Output the [x, y] coordinate of the center of the cell containing the given text.  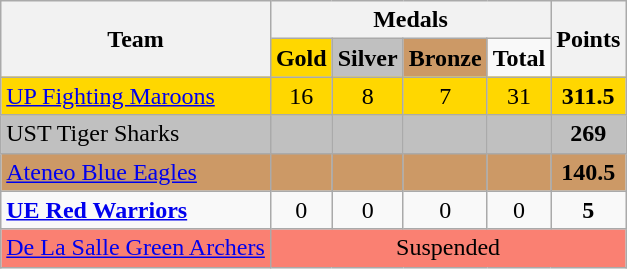
Total [519, 58]
Points [588, 39]
Ateneo Blue Eagles [136, 172]
Gold [301, 58]
16 [301, 96]
7 [445, 96]
Silver [368, 58]
Bronze [445, 58]
Team [136, 39]
De La Salle Green Archers [136, 248]
140.5 [588, 172]
311.5 [588, 96]
269 [588, 134]
Suspended [448, 248]
5 [588, 210]
UE Red Warriors [136, 210]
UP Fighting Maroons [136, 96]
31 [519, 96]
Medals [410, 20]
UST Tiger Sharks [136, 134]
8 [368, 96]
